Find where the given text appears and provide that cell's center as [x, y] coordinate. 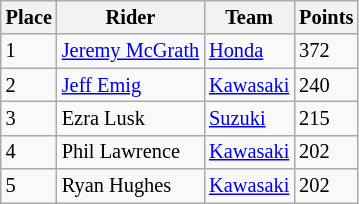
4 [29, 152]
Jeremy McGrath [130, 51]
Suzuki [249, 118]
372 [326, 51]
Ezra Lusk [130, 118]
Phil Lawrence [130, 152]
Ryan Hughes [130, 186]
240 [326, 85]
2 [29, 85]
Honda [249, 51]
5 [29, 186]
Rider [130, 17]
Team [249, 17]
3 [29, 118]
Points [326, 17]
1 [29, 51]
Jeff Emig [130, 85]
Place [29, 17]
215 [326, 118]
